Return the (X, Y) coordinate for the center point of the cell that contains the specified text.  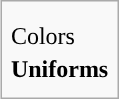
Uniforms (59, 69)
Colors (56, 36)
